Locate the cell with the specified text and output its [x, y] center coordinate. 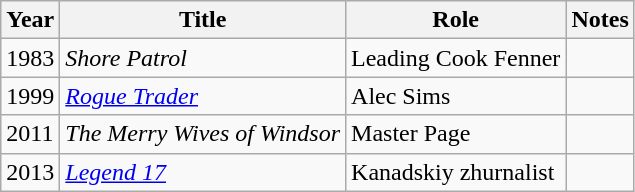
1999 [30, 96]
Role [456, 20]
Kanadskiy zhurnalist [456, 172]
2011 [30, 134]
Shore Patrol [203, 58]
Title [203, 20]
Alec Sims [456, 96]
Year [30, 20]
Master Page [456, 134]
1983 [30, 58]
Rogue Trader [203, 96]
Notes [600, 20]
2013 [30, 172]
Leading Cook Fenner [456, 58]
The Merry Wives of Windsor [203, 134]
Legend 17 [203, 172]
